Find where the given text appears and provide that cell's center as [X, Y] coordinate. 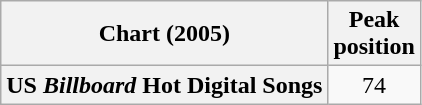
Peakposition [374, 34]
74 [374, 85]
Chart (2005) [164, 34]
US Billboard Hot Digital Songs [164, 85]
